Extract the (X, Y) coordinate from the center of the cell holding the provided text.  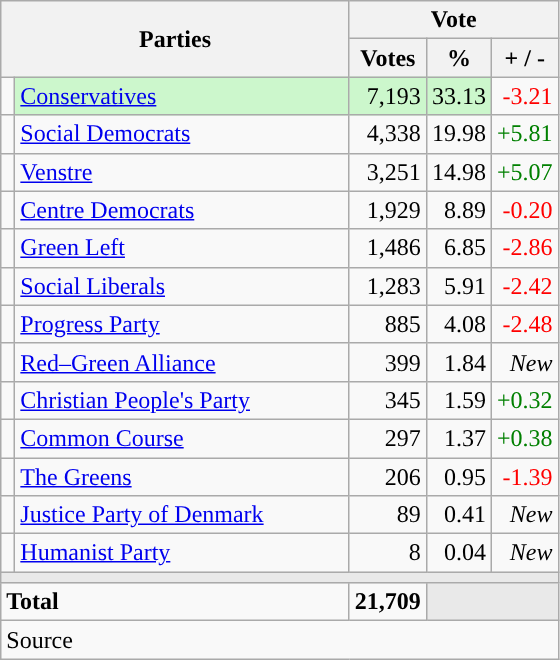
1,486 (388, 248)
1.84 (458, 362)
206 (388, 477)
Humanist Party (182, 553)
21,709 (388, 602)
1,283 (388, 286)
8.89 (458, 210)
+ / - (524, 58)
8 (388, 553)
Centre Democrats (182, 210)
-1.39 (524, 477)
4,338 (388, 134)
-2.42 (524, 286)
885 (388, 324)
297 (388, 438)
Justice Party of Denmark (182, 515)
+5.07 (524, 172)
-3.21 (524, 96)
0.04 (458, 553)
Green Left (182, 248)
% (458, 58)
Votes (388, 58)
Parties (176, 39)
0.41 (458, 515)
1.59 (458, 400)
Venstre (182, 172)
Social Democrats (182, 134)
Total (176, 602)
-2.48 (524, 324)
Source (280, 640)
Progress Party (182, 324)
Common Course (182, 438)
19.98 (458, 134)
0.95 (458, 477)
399 (388, 362)
-0.20 (524, 210)
4.08 (458, 324)
33.13 (458, 96)
14.98 (458, 172)
Conservatives (182, 96)
Social Liberals (182, 286)
The Greens (182, 477)
-2.86 (524, 248)
1.37 (458, 438)
Christian People's Party (182, 400)
+0.38 (524, 438)
1,929 (388, 210)
3,251 (388, 172)
89 (388, 515)
345 (388, 400)
6.85 (458, 248)
5.91 (458, 286)
7,193 (388, 96)
+0.32 (524, 400)
Vote (454, 20)
+5.81 (524, 134)
Red–Green Alliance (182, 362)
